Provide the [x, y] coordinate of the cell's center where the given text is located.  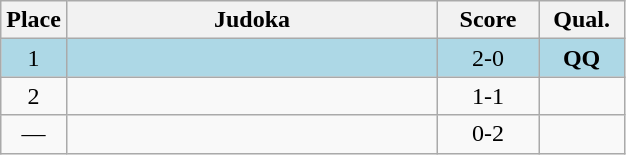
2-0 [488, 58]
0-2 [488, 134]
1 [34, 58]
— [34, 134]
2 [34, 96]
1-1 [488, 96]
Place [34, 20]
Qual. [582, 20]
Score [488, 20]
QQ [582, 58]
Judoka [252, 20]
